From the cell containing the given text, extract its center point as (X, Y) coordinate. 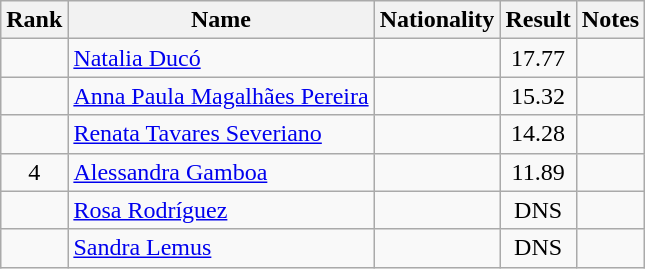
Name (221, 20)
Natalia Ducó (221, 58)
Renata Tavares Severiano (221, 134)
Notes (610, 20)
4 (34, 172)
17.77 (538, 58)
Sandra Lemus (221, 248)
Alessandra Gamboa (221, 172)
Rank (34, 20)
11.89 (538, 172)
Rosa Rodríguez (221, 210)
Nationality (437, 20)
Anna Paula Magalhães Pereira (221, 96)
15.32 (538, 96)
14.28 (538, 134)
Result (538, 20)
